Pinpoint the cell where the given text exists, returning its [x, y] midpoint coordinate. 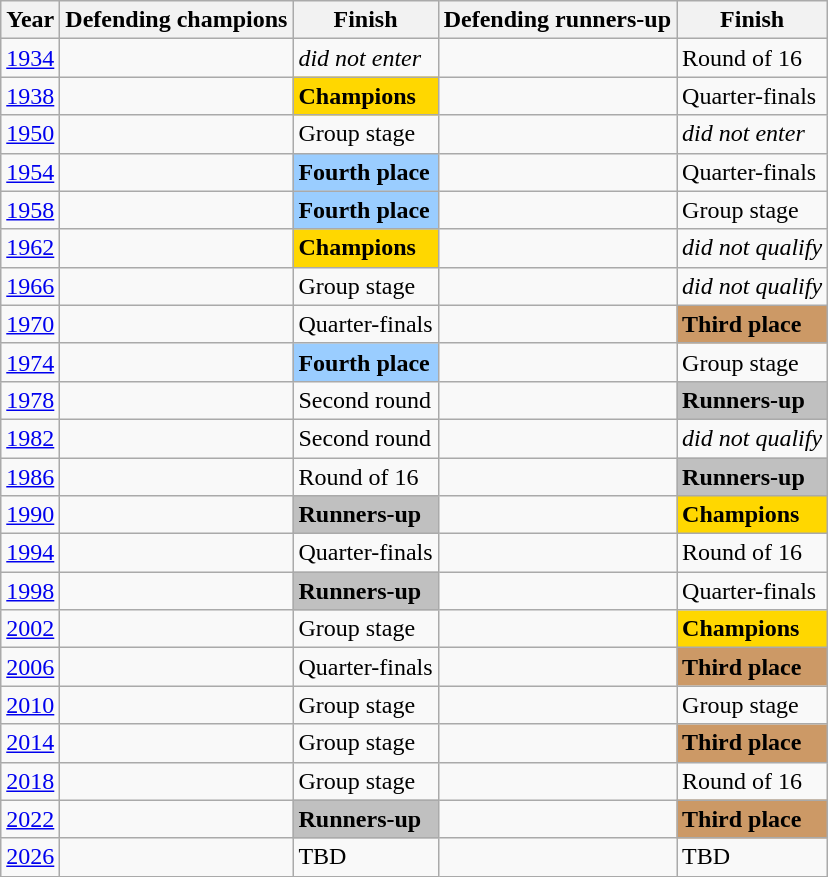
Defending champions [176, 20]
1990 [30, 515]
1978 [30, 400]
1950 [30, 134]
1962 [30, 248]
1934 [30, 58]
2022 [30, 819]
Year [30, 20]
1970 [30, 324]
2018 [30, 781]
1938 [30, 96]
1982 [30, 438]
1958 [30, 210]
2010 [30, 705]
Defending runners-up [557, 20]
2026 [30, 857]
1974 [30, 362]
1998 [30, 591]
1986 [30, 477]
2002 [30, 629]
2014 [30, 743]
2006 [30, 667]
1966 [30, 286]
1954 [30, 172]
1994 [30, 553]
